Scan for the cell matching the given text and deliver its (X, Y) coordinate at center. 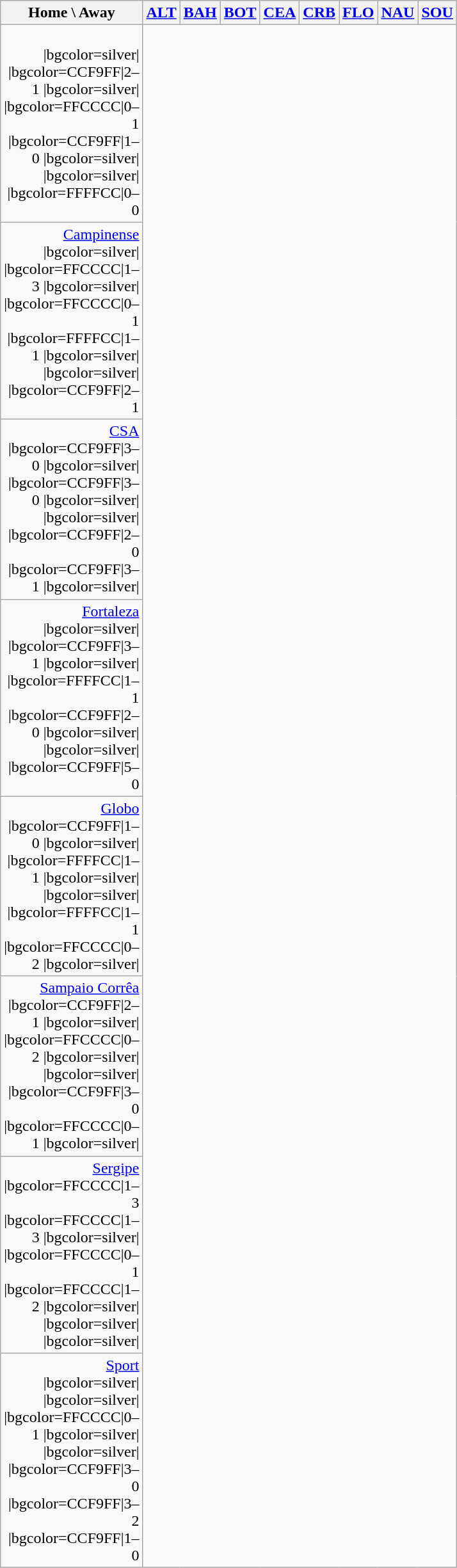
CEA (280, 13)
|bgcolor=silver| |bgcolor=CCF9FF|2–1 |bgcolor=silver| |bgcolor=FFCCCC|0–1 |bgcolor=CCF9FF|1–0 |bgcolor=silver| |bgcolor=silver| |bgcolor=FFFFCC|0–0 (72, 124)
NAU (398, 13)
CRB (319, 13)
BAH (200, 13)
BOT (240, 13)
FLO (358, 13)
Home \ Away (72, 13)
ALT (161, 13)
SOU (437, 13)
